Pinpoint the cell where the given text exists, returning its (x, y) midpoint coordinate. 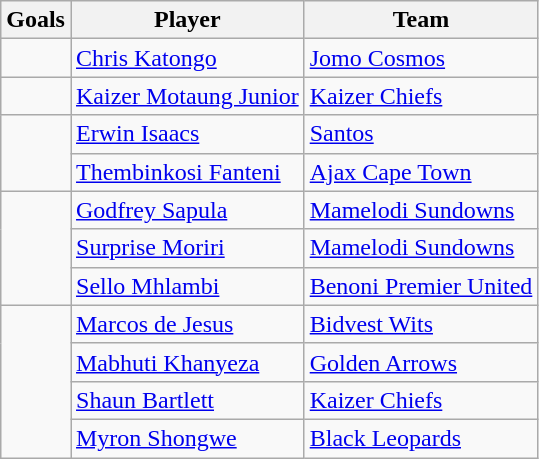
Ajax Cape Town (421, 172)
Surprise Moriri (187, 248)
Bidvest Wits (421, 324)
Marcos de Jesus (187, 324)
Player (187, 20)
Erwin Isaacs (187, 134)
Sello Mhlambi (187, 286)
Jomo Cosmos (421, 58)
Santos (421, 134)
Shaun Bartlett (187, 400)
Benoni Premier United (421, 286)
Team (421, 20)
Kaizer Motaung Junior (187, 96)
Chris Katongo (187, 58)
Thembinkosi Fanteni (187, 172)
Black Leopards (421, 438)
Golden Arrows (421, 362)
Godfrey Sapula (187, 210)
Goals (36, 20)
Myron Shongwe (187, 438)
Mabhuti Khanyeza (187, 362)
